Output the (X, Y) coordinate of the center of the cell containing the given text.  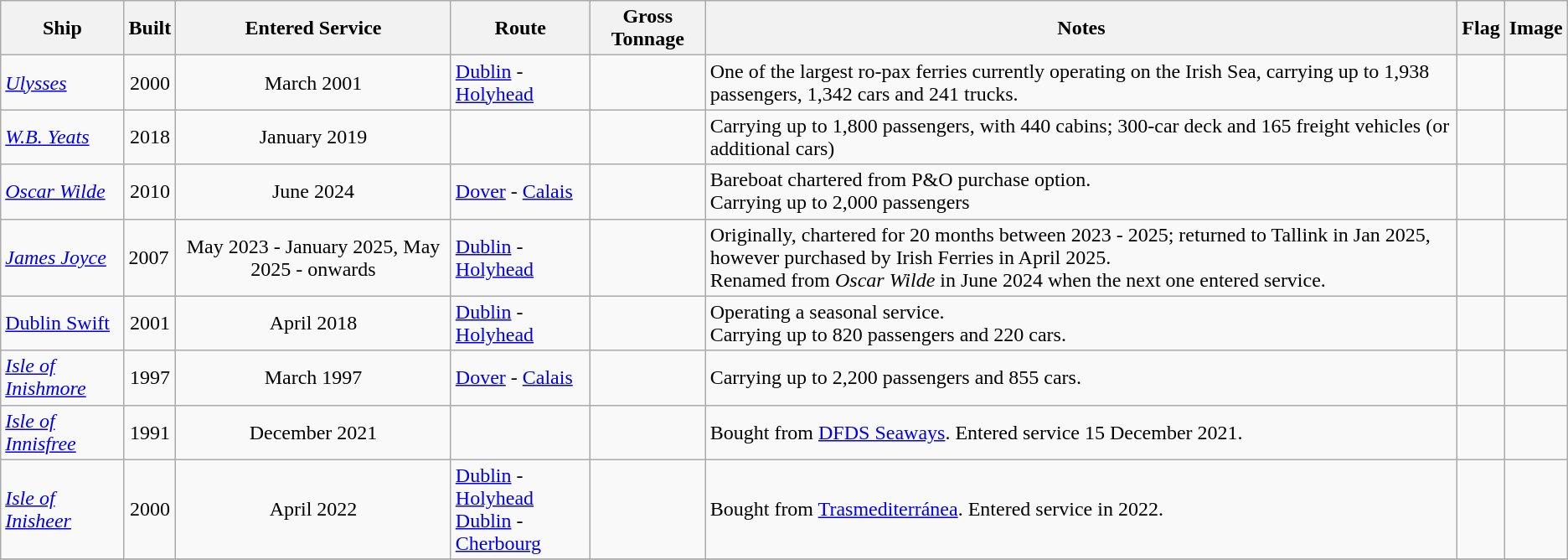
Gross Tonnage (647, 29)
Carrying up to 2,200 passengers and 855 cars. (1081, 377)
Built (150, 29)
Dublin - HolyheadDublin - Cherbourg (520, 510)
2010 (150, 191)
Image (1536, 29)
April 2022 (313, 510)
James Joyce (62, 257)
Ship (62, 29)
Bareboat chartered from P&O purchase option.Carrying up to 2,000 passengers (1081, 191)
April 2018 (313, 324)
1997 (150, 377)
One of the largest ro-pax ferries currently operating on the Irish Sea, carrying up to 1,938 passengers, 1,342 cars and 241 trucks. (1081, 82)
March 1997 (313, 377)
Ulysses (62, 82)
December 2021 (313, 433)
Operating a seasonal service.Carrying up to 820 passengers and 220 cars. (1081, 324)
1991 (150, 433)
Isle of Innisfree (62, 433)
Notes (1081, 29)
June 2024 (313, 191)
Route (520, 29)
Bought from DFDS Seaways. Entered service 15 December 2021. (1081, 433)
Dublin Swift (62, 324)
Isle of Inishmore (62, 377)
March 2001 (313, 82)
January 2019 (313, 137)
2001 (150, 324)
Bought from Trasmediterránea. Entered service in 2022. (1081, 510)
Carrying up to 1,800 passengers, with 440 cabins; 300-car deck and 165 freight vehicles (or additional cars) (1081, 137)
Entered Service (313, 29)
Flag (1481, 29)
May 2023 - January 2025, May 2025 - onwards (313, 257)
2018 (150, 137)
W.B. Yeats (62, 137)
2007 (150, 257)
Oscar Wilde (62, 191)
Isle of Inisheer (62, 510)
